Extract the [X, Y] coordinate from the center of the cell holding the provided text.  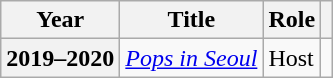
Role [292, 20]
2019–2020 [60, 58]
Title [192, 20]
Year [60, 20]
Pops in Seoul [192, 58]
Host [292, 58]
